Determine the (X, Y) coordinate at the center of the cell enclosing the given text.  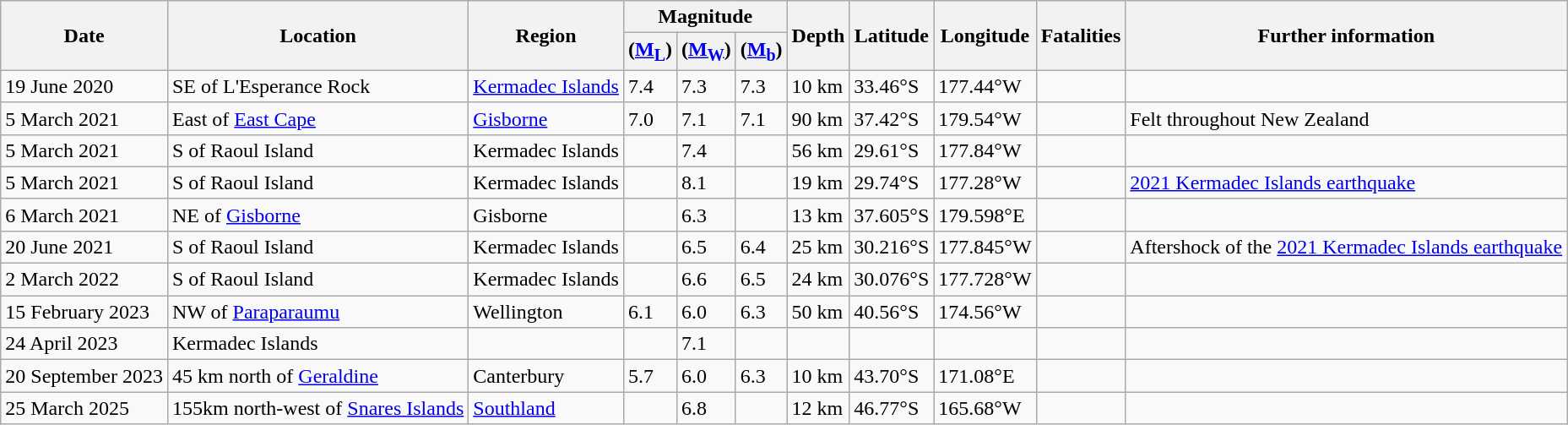
179.54°W (985, 118)
19 km (818, 183)
177.728°W (985, 280)
37.605°S (892, 215)
Further information (1346, 35)
Location (317, 35)
6.4 (762, 247)
24 April 2023 (84, 344)
20 September 2023 (84, 376)
179.598°E (985, 215)
177.44°W (985, 86)
Canterbury (546, 376)
NW of Paraparaumu (317, 312)
174.56°W (985, 312)
Southland (546, 408)
2021 Kermadec Islands earthquake (1346, 183)
NE of Gisborne (317, 215)
(MW) (706, 52)
Depth (818, 35)
13 km (818, 215)
Felt throughout New Zealand (1346, 118)
90 km (818, 118)
Magnitude (705, 17)
15 February 2023 (84, 312)
Date (84, 35)
45 km north of Geraldine (317, 376)
155km north-west of Snares Islands (317, 408)
25 km (818, 247)
Wellington (546, 312)
8.1 (706, 183)
56 km (818, 150)
Longitude (985, 35)
29.74°S (892, 183)
2 March 2022 (84, 280)
30.076°S (892, 280)
(Mb) (762, 52)
43.70°S (892, 376)
29.61°S (892, 150)
37.42°S (892, 118)
46.77°S (892, 408)
177.84°W (985, 150)
SE of L'Esperance Rock (317, 86)
171.08°E (985, 376)
Aftershock of the 2021 Kermadec Islands earthquake (1346, 247)
40.56°S (892, 312)
24 km (818, 280)
12 km (818, 408)
6.8 (706, 408)
6 March 2021 (84, 215)
20 June 2021 (84, 247)
7.0 (650, 118)
177.28°W (985, 183)
165.68°W (985, 408)
Latitude (892, 35)
30.216°S (892, 247)
6.6 (706, 280)
East of East Cape (317, 118)
Fatalities (1081, 35)
Region (546, 35)
5.7 (650, 376)
6.1 (650, 312)
177.845°W (985, 247)
50 km (818, 312)
(ML) (650, 52)
19 June 2020 (84, 86)
25 March 2025 (84, 408)
33.46°S (892, 86)
